From the cell containing the given text, extract its center point as (x, y) coordinate. 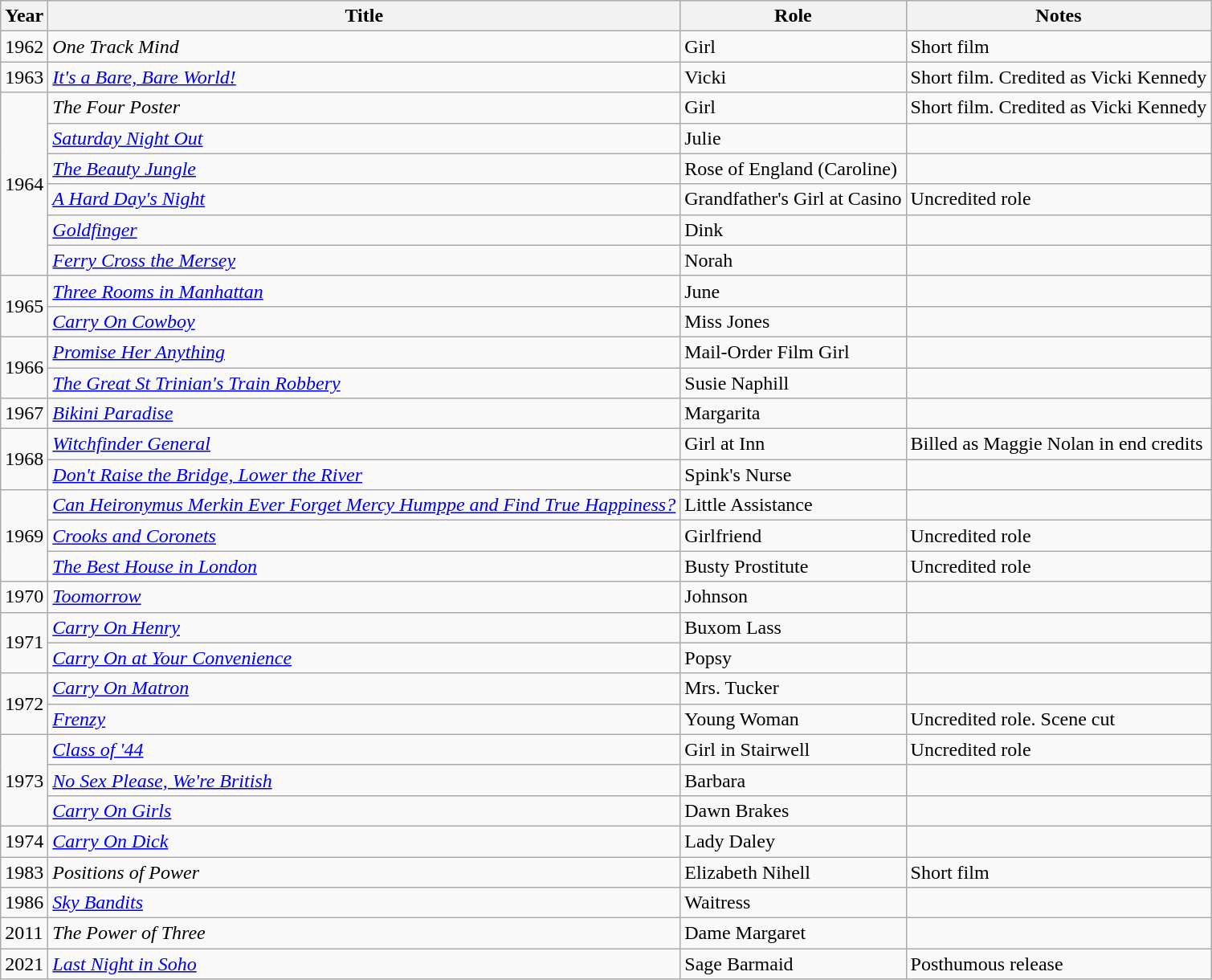
Goldfinger (365, 230)
June (794, 291)
Susie Naphill (794, 383)
Crooks and Coronets (365, 536)
1972 (24, 704)
1966 (24, 367)
1974 (24, 841)
Notes (1059, 16)
Girl at Inn (794, 444)
1970 (24, 597)
Posthumous release (1059, 964)
Little Assistance (794, 505)
Barbara (794, 780)
Miss Jones (794, 321)
Johnson (794, 597)
1969 (24, 536)
Carry On Dick (365, 841)
It's a Bare, Bare World! (365, 77)
Grandfather's Girl at Casino (794, 199)
Vicki (794, 77)
Witchfinder General (365, 444)
Busty Prostitute (794, 566)
Carry On Henry (365, 627)
Frenzy (365, 719)
Carry On Cowboy (365, 321)
Title (365, 16)
1971 (24, 643)
Girl in Stairwell (794, 749)
Rose of England (Caroline) (794, 169)
The Four Poster (365, 108)
The Beauty Jungle (365, 169)
1964 (24, 184)
Girlfriend (794, 536)
Buxom Lass (794, 627)
Toomorrow (365, 597)
Bikini Paradise (365, 414)
The Great St Trinian's Train Robbery (365, 383)
1968 (24, 459)
2011 (24, 933)
Elizabeth Nihell (794, 872)
Mail-Order Film Girl (794, 352)
1967 (24, 414)
Mrs. Tucker (794, 688)
Saturday Night Out (365, 138)
1962 (24, 47)
1983 (24, 872)
Sky Bandits (365, 903)
One Track Mind (365, 47)
Don't Raise the Bridge, Lower the River (365, 475)
Class of '44 (365, 749)
1963 (24, 77)
2021 (24, 964)
Promise Her Anything (365, 352)
The Power of Three (365, 933)
Margarita (794, 414)
Last Night in Soho (365, 964)
Young Woman (794, 719)
Role (794, 16)
1986 (24, 903)
Can Heironymus Merkin Ever Forget Mercy Humppe and Find True Happiness? (365, 505)
Dawn Brakes (794, 811)
Carry On at Your Convenience (365, 658)
Dink (794, 230)
Popsy (794, 658)
1965 (24, 306)
Year (24, 16)
Sage Barmaid (794, 964)
Billed as Maggie Nolan in end credits (1059, 444)
1973 (24, 780)
Ferry Cross the Mersey (365, 260)
Positions of Power (365, 872)
No Sex Please, We're British (365, 780)
Spink's Nurse (794, 475)
Dame Margaret (794, 933)
Julie (794, 138)
Waitress (794, 903)
Carry On Matron (365, 688)
Carry On Girls (365, 811)
Three Rooms in Manhattan (365, 291)
Uncredited role. Scene cut (1059, 719)
Norah (794, 260)
The Best House in London (365, 566)
A Hard Day's Night (365, 199)
Lady Daley (794, 841)
